Provide the [x, y] coordinate of the cell's center where the given text is located.  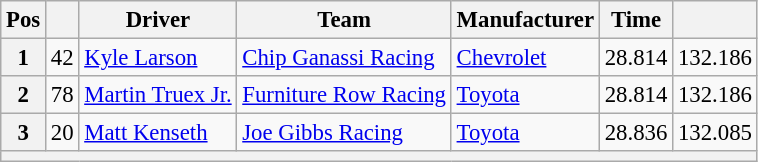
Pos [24, 20]
Martin Truex Jr. [158, 95]
20 [62, 133]
Matt Kenseth [158, 133]
132.085 [716, 133]
28.836 [636, 133]
42 [62, 58]
Joe Gibbs Racing [344, 133]
1 [24, 58]
3 [24, 133]
Chevrolet [525, 58]
Time [636, 20]
Chip Ganassi Racing [344, 58]
78 [62, 95]
Driver [158, 20]
2 [24, 95]
Furniture Row Racing [344, 95]
Team [344, 20]
Kyle Larson [158, 58]
Manufacturer [525, 20]
